Scan for the cell matching the given text and deliver its (x, y) coordinate at center. 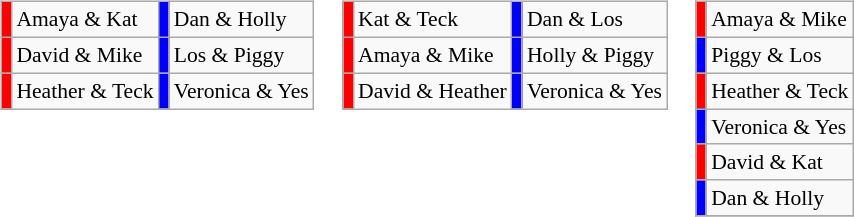
Holly & Piggy (594, 55)
David & Heather (432, 91)
David & Mike (84, 55)
Dan & Los (594, 20)
David & Kat (780, 162)
Kat & Teck (432, 20)
Piggy & Los (780, 55)
Los & Piggy (242, 55)
Amaya & Kat (84, 20)
